Find where the given text appears and provide that cell's center as [X, Y] coordinate. 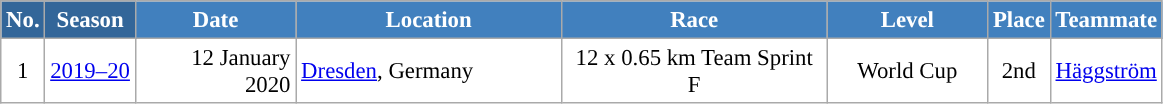
2nd [1019, 72]
World Cup [908, 72]
1 [23, 72]
Dresden, Germany [429, 72]
Race [694, 20]
12 January 2020 [216, 72]
No. [23, 20]
12 x 0.65 km Team Sprint F [694, 72]
Location [429, 20]
2019–20 [90, 72]
Level [908, 20]
Season [90, 20]
Häggström [1106, 72]
Place [1019, 20]
Date [216, 20]
Teammate [1106, 20]
